Return the (X, Y) coordinate for the center point of the cell that contains the specified text.  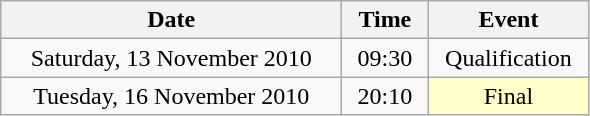
Final (508, 96)
20:10 (385, 96)
Tuesday, 16 November 2010 (172, 96)
Time (385, 20)
Date (172, 20)
09:30 (385, 58)
Event (508, 20)
Qualification (508, 58)
Saturday, 13 November 2010 (172, 58)
